Provide the [X, Y] coordinate of the cell's center where the given text is located.  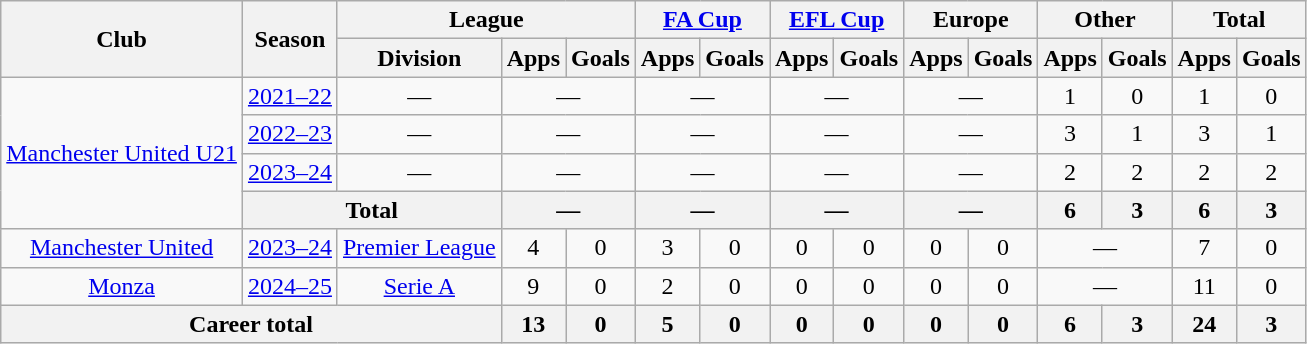
Serie A [419, 286]
Club [122, 39]
Premier League [419, 248]
4 [533, 248]
Division [419, 58]
2021–22 [290, 96]
EFL Cup [837, 20]
Europe [971, 20]
9 [533, 286]
11 [1204, 286]
Manchester United U21 [122, 153]
7 [1204, 248]
FA Cup [702, 20]
Career total [251, 324]
Manchester United [122, 248]
24 [1204, 324]
League [486, 20]
13 [533, 324]
5 [667, 324]
Other [1105, 20]
Season [290, 39]
2024–25 [290, 286]
Monza [122, 286]
2022–23 [290, 134]
